Return [X, Y] of the center of cell containing provided text 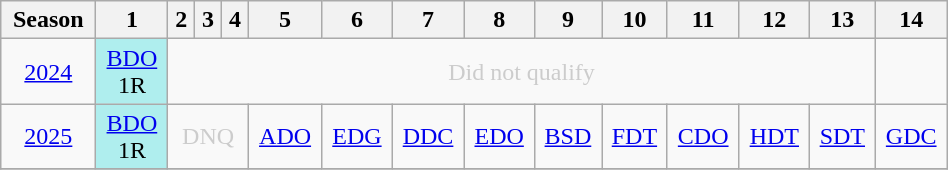
13 [842, 20]
FDT [635, 136]
7 [428, 20]
1 [132, 20]
9 [568, 20]
3 [208, 20]
GDC [911, 136]
EDG [357, 136]
5 [284, 20]
EDO [499, 136]
DNQ [208, 136]
SDT [842, 136]
2 [182, 20]
2024 [48, 72]
14 [911, 20]
BSD [568, 136]
CDO [703, 136]
ADO [284, 136]
2025 [48, 136]
HDT [774, 136]
Season [48, 20]
10 [635, 20]
Did not qualify [522, 72]
4 [236, 20]
11 [703, 20]
6 [357, 20]
8 [499, 20]
DDC [428, 136]
12 [774, 20]
